Scan for the cell matching the given text and deliver its (X, Y) coordinate at center. 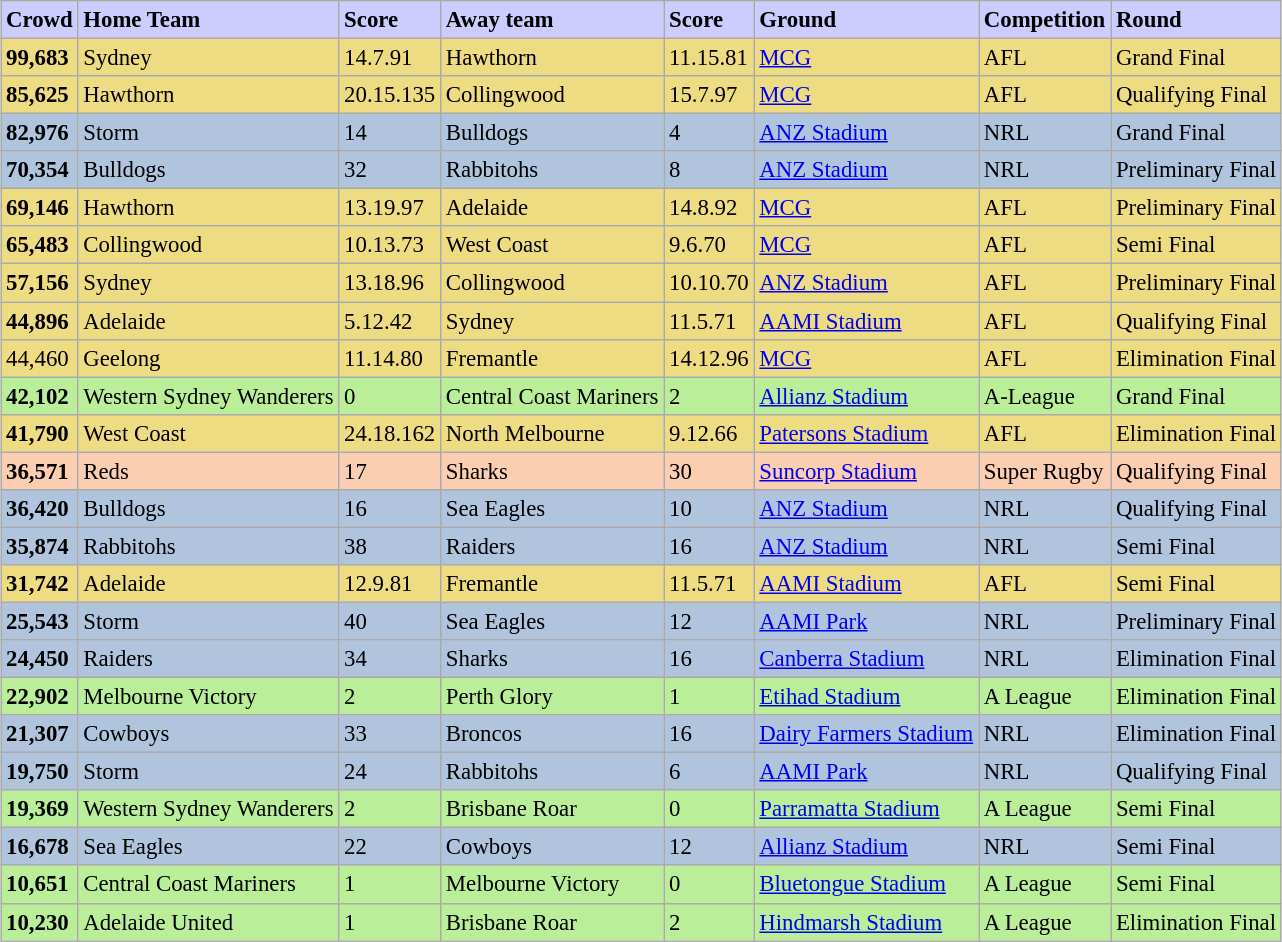
Suncorp Stadium (866, 471)
4 (709, 133)
25,543 (40, 621)
99,683 (40, 58)
Canberra Stadium (866, 659)
85,625 (40, 95)
10.10.70 (709, 283)
Home Team (208, 20)
Dairy Farmers Stadium (866, 734)
31,742 (40, 584)
13.19.97 (390, 208)
82,976 (40, 133)
Patersons Stadium (866, 433)
41,790 (40, 433)
57,156 (40, 283)
14.8.92 (709, 208)
34 (390, 659)
13.18.96 (390, 283)
11.14.80 (390, 358)
40 (390, 621)
14.7.91 (390, 58)
Etihad Stadium (866, 697)
16,678 (40, 847)
42,102 (40, 396)
38 (390, 546)
44,460 (40, 358)
44,896 (40, 321)
10.13.73 (390, 245)
Competition (1044, 20)
24.18.162 (390, 433)
14.12.96 (709, 358)
70,354 (40, 170)
20.15.135 (390, 95)
6 (709, 772)
35,874 (40, 546)
24,450 (40, 659)
36,420 (40, 509)
A-League (1044, 396)
33 (390, 734)
Parramatta Stadium (866, 809)
11.15.81 (709, 58)
19,369 (40, 809)
Reds (208, 471)
32 (390, 170)
Ground (866, 20)
Hindmarsh Stadium (866, 922)
22,902 (40, 697)
36,571 (40, 471)
Geelong (208, 358)
Super Rugby (1044, 471)
North Melbourne (552, 433)
21,307 (40, 734)
Round (1196, 20)
14 (390, 133)
Perth Glory (552, 697)
10,651 (40, 885)
12.9.81 (390, 584)
Crowd (40, 20)
9.12.66 (709, 433)
30 (709, 471)
Away team (552, 20)
19,750 (40, 772)
22 (390, 847)
8 (709, 170)
5.12.42 (390, 321)
Bluetongue Stadium (866, 885)
9.6.70 (709, 245)
17 (390, 471)
15.7.97 (709, 95)
24 (390, 772)
Adelaide United (208, 922)
65,483 (40, 245)
10,230 (40, 922)
10 (709, 509)
Broncos (552, 734)
69,146 (40, 208)
